Search for the cell housing the specified text and yield its [X, Y] center coordinate. 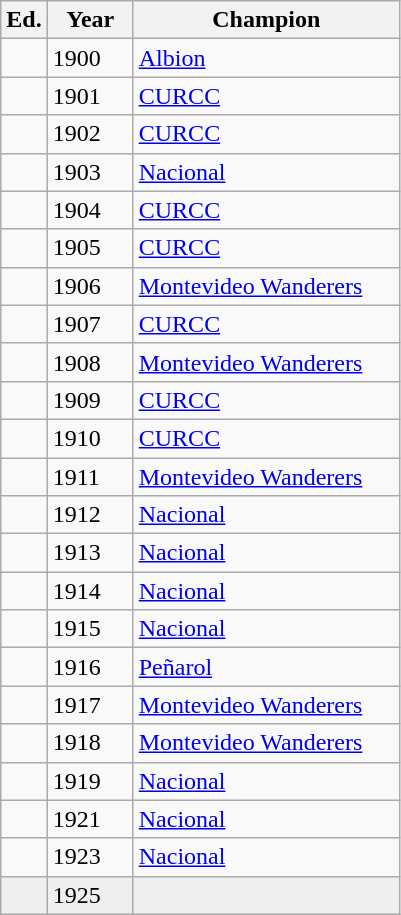
1909 [90, 400]
Champion [266, 20]
1915 [90, 629]
1901 [90, 96]
1925 [90, 895]
1917 [90, 705]
1921 [90, 819]
1904 [90, 210]
1902 [90, 134]
1903 [90, 172]
1913 [90, 553]
1905 [90, 248]
1906 [90, 286]
Peñarol [266, 667]
1911 [90, 477]
1919 [90, 781]
Ed. [24, 20]
Year [90, 20]
1900 [90, 58]
1914 [90, 591]
Albion [266, 58]
1910 [90, 438]
1916 [90, 667]
1923 [90, 857]
1912 [90, 515]
1918 [90, 743]
1908 [90, 362]
1907 [90, 324]
